Return [X, Y] of the center of cell containing provided text 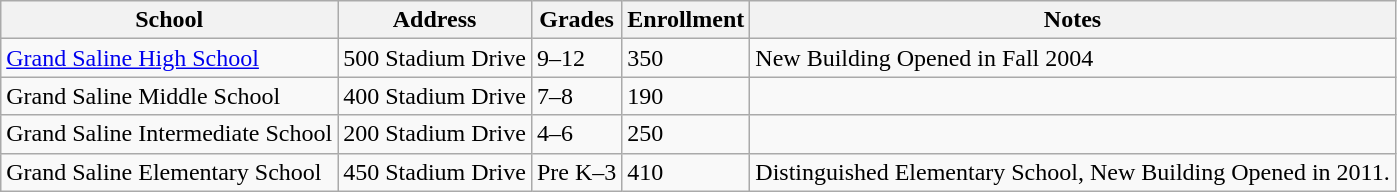
Address [435, 20]
Grand Saline Middle School [170, 96]
Pre K–3 [576, 172]
4–6 [576, 134]
200 Stadium Drive [435, 134]
7–8 [576, 96]
500 Stadium Drive [435, 58]
Grand Saline Intermediate School [170, 134]
190 [686, 96]
Grades [576, 20]
Grand Saline Elementary School [170, 172]
410 [686, 172]
New Building Opened in Fall 2004 [1072, 58]
Distinguished Elementary School, New Building Opened in 2011. [1072, 172]
School [170, 20]
Grand Saline High School [170, 58]
250 [686, 134]
Enrollment [686, 20]
400 Stadium Drive [435, 96]
450 Stadium Drive [435, 172]
Notes [1072, 20]
350 [686, 58]
9–12 [576, 58]
